Return [x, y] of the center of cell containing provided text 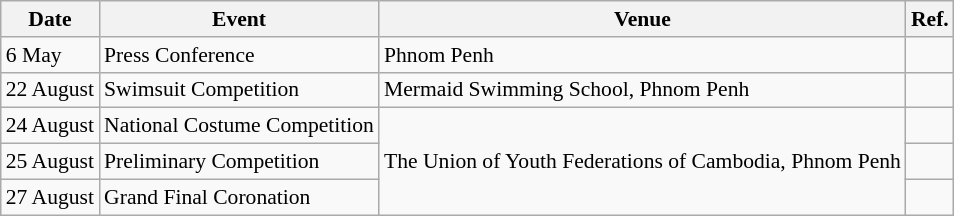
Venue [642, 19]
Date [50, 19]
24 August [50, 126]
6 May [50, 55]
Press Conference [239, 55]
Preliminary Competition [239, 162]
22 August [50, 90]
National Costume Competition [239, 126]
Mermaid Swimming School, Phnom Penh [642, 90]
The Union of Youth Federations of Cambodia, Phnom Penh [642, 162]
Swimsuit Competition [239, 90]
27 August [50, 197]
Ref. [930, 19]
Event [239, 19]
Phnom Penh [642, 55]
Grand Final Coronation [239, 197]
25 August [50, 162]
